Identify which cell holds the provided text, then report its [x, y] central coordinate. 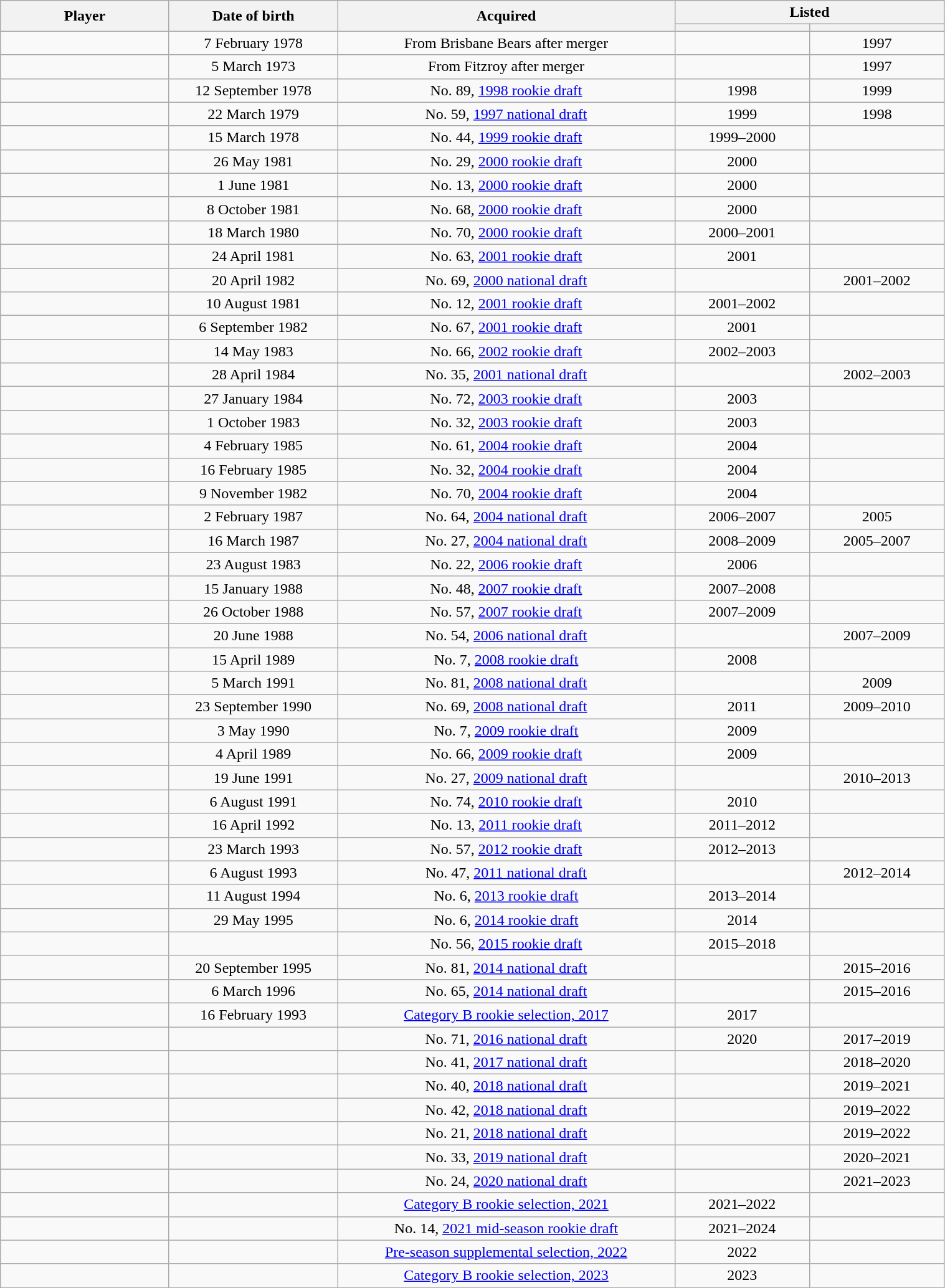
Date of birth [253, 16]
2018–2020 [877, 1063]
2010–2013 [877, 778]
2017–2019 [877, 1038]
29 May 1995 [253, 920]
6 August 1993 [253, 873]
No. 41, 2017 national draft [506, 1063]
No. 6, 2014 rookie draft [506, 920]
No. 24, 2020 national draft [506, 1181]
No. 13, 2011 rookie draft [506, 825]
15 March 1978 [253, 138]
No. 81, 2014 national draft [506, 967]
No. 70, 2004 rookie draft [506, 493]
11 August 1994 [253, 896]
1999–2000 [742, 138]
2012–2014 [877, 873]
23 September 1990 [253, 707]
No. 59, 1997 national draft [506, 114]
No. 54, 2006 national draft [506, 635]
No. 61, 2004 rookie draft [506, 446]
2011 [742, 707]
2006 [742, 564]
No. 7, 2009 rookie draft [506, 731]
No. 22, 2006 rookie draft [506, 564]
From Fitzroy after merger [506, 67]
No. 33, 2019 national draft [506, 1157]
2015–2018 [742, 944]
2005 [877, 517]
2006–2007 [742, 517]
23 August 1983 [253, 564]
24 April 1981 [253, 256]
16 April 1992 [253, 825]
Acquired [506, 16]
2 February 1987 [253, 517]
No. 29, 2000 rookie draft [506, 161]
No. 13, 2000 rookie draft [506, 185]
15 January 1988 [253, 588]
2007–2008 [742, 588]
19 June 1991 [253, 778]
26 October 1988 [253, 612]
2008–2009 [742, 541]
23 March 1993 [253, 849]
3 May 1990 [253, 731]
14 May 1983 [253, 351]
No. 14, 2021 mid-season rookie draft [506, 1228]
No. 67, 2001 rookie draft [506, 328]
16 February 1993 [253, 1015]
16 March 1987 [253, 541]
Category B rookie selection, 2023 [506, 1276]
No. 32, 2003 rookie draft [506, 422]
No. 66, 2002 rookie draft [506, 351]
5 March 1973 [253, 67]
No. 47, 2011 national draft [506, 873]
6 September 1982 [253, 328]
2023 [742, 1276]
1 October 1983 [253, 422]
2021–2024 [742, 1228]
No. 27, 2004 national draft [506, 541]
No. 6, 2013 rookie draft [506, 896]
16 February 1985 [253, 470]
No. 71, 2016 national draft [506, 1038]
No. 57, 2012 rookie draft [506, 849]
No. 64, 2004 national draft [506, 517]
26 May 1981 [253, 161]
4 April 1989 [253, 754]
No. 48, 2007 rookie draft [506, 588]
15 April 1989 [253, 660]
2005–2007 [877, 541]
12 September 1978 [253, 90]
No. 69, 2008 national draft [506, 707]
2010 [742, 802]
No. 65, 2014 national draft [506, 991]
Category B rookie selection, 2017 [506, 1015]
9 November 1982 [253, 493]
8 October 1981 [253, 209]
No. 42, 2018 national draft [506, 1110]
1 June 1981 [253, 185]
2008 [742, 660]
20 April 1982 [253, 280]
6 March 1996 [253, 991]
28 April 1984 [253, 375]
No. 69, 2000 national draft [506, 280]
No. 21, 2018 national draft [506, 1134]
Listed [810, 12]
No. 66, 2009 rookie draft [506, 754]
20 June 1988 [253, 635]
27 January 1984 [253, 399]
2013–2014 [742, 896]
No. 74, 2010 rookie draft [506, 802]
4 February 1985 [253, 446]
Player [85, 16]
No. 12, 2001 rookie draft [506, 304]
2000–2001 [742, 232]
No. 68, 2000 rookie draft [506, 209]
2009–2010 [877, 707]
No. 40, 2018 national draft [506, 1086]
No. 44, 1999 rookie draft [506, 138]
No. 72, 2003 rookie draft [506, 399]
Category B rookie selection, 2021 [506, 1205]
18 March 1980 [253, 232]
No. 32, 2004 rookie draft [506, 470]
2019–2021 [877, 1086]
2012–2013 [742, 849]
2011–2012 [742, 825]
2021–2022 [742, 1205]
10 August 1981 [253, 304]
No. 35, 2001 national draft [506, 375]
7 February 1978 [253, 43]
No. 57, 2007 rookie draft [506, 612]
22 March 1979 [253, 114]
6 August 1991 [253, 802]
No. 7, 2008 rookie draft [506, 660]
No. 81, 2008 national draft [506, 683]
No. 70, 2000 rookie draft [506, 232]
No. 63, 2001 rookie draft [506, 256]
2022 [742, 1252]
No. 56, 2015 rookie draft [506, 944]
Pre-season supplemental selection, 2022 [506, 1252]
No. 89, 1998 rookie draft [506, 90]
No. 27, 2009 national draft [506, 778]
2017 [742, 1015]
2020–2021 [877, 1157]
2020 [742, 1038]
5 March 1991 [253, 683]
2014 [742, 920]
20 September 1995 [253, 967]
From Brisbane Bears after merger [506, 43]
2021–2023 [877, 1181]
